For the text-containing cell, return its midpoint in [X, Y] coordinate format. 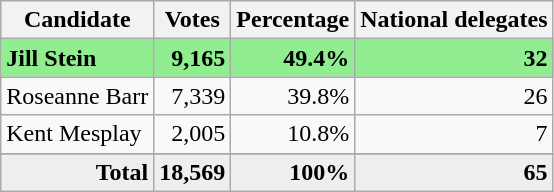
65 [454, 172]
Percentage [293, 20]
National delegates [454, 20]
Jill Stein [78, 58]
2,005 [192, 134]
100% [293, 172]
49.4% [293, 58]
7 [454, 134]
Kent Mesplay [78, 134]
Candidate [78, 20]
7,339 [192, 96]
10.8% [293, 134]
Total [78, 172]
9,165 [192, 58]
39.8% [293, 96]
Roseanne Barr [78, 96]
Votes [192, 20]
32 [454, 58]
26 [454, 96]
18,569 [192, 172]
